Detect which cell encompasses the target text, then output its (X, Y) center coordinate. 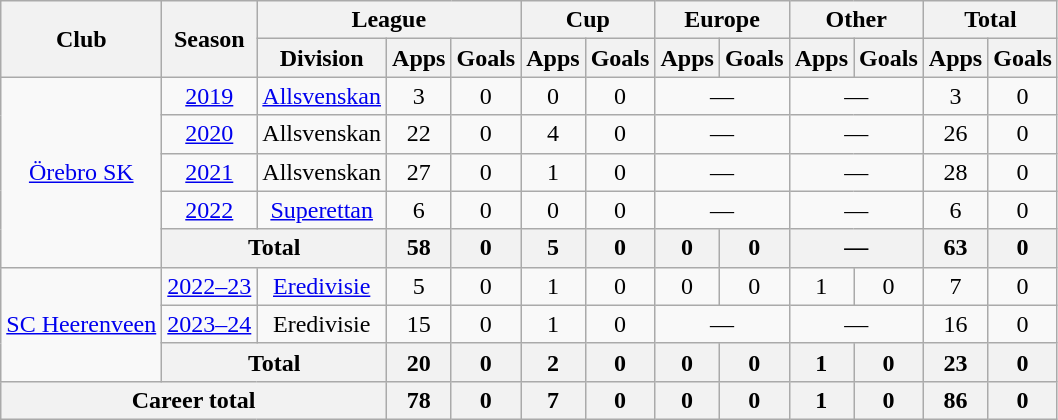
4 (553, 134)
63 (955, 248)
SC Heerenveen (82, 324)
Örebro SK (82, 172)
23 (955, 362)
26 (955, 134)
20 (419, 362)
League (389, 20)
2022–23 (210, 286)
22 (419, 134)
Superettan (322, 210)
Division (322, 58)
2023–24 (210, 324)
58 (419, 248)
78 (419, 400)
86 (955, 400)
16 (955, 324)
Cup (588, 20)
Club (82, 39)
15 (419, 324)
Season (210, 39)
Career total (194, 400)
2 (553, 362)
2020 (210, 134)
2019 (210, 96)
27 (419, 172)
2021 (210, 172)
28 (955, 172)
Europe (722, 20)
2022 (210, 210)
Other (856, 20)
